Return the [X, Y] coordinate for the center point of the cell that contains the specified text.  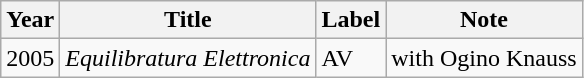
Year [30, 20]
Equilibratura Elettronica [188, 58]
Note [484, 20]
with Ogino Knauss [484, 58]
2005 [30, 58]
Label [351, 20]
AV [351, 58]
Title [188, 20]
